Provide the [X, Y] coordinate of the cell's center where the given text is located.  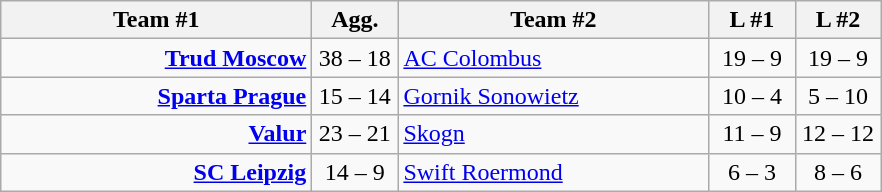
Skogn [554, 134]
38 – 18 [355, 58]
AC Colombus [554, 58]
14 – 9 [355, 172]
23 – 21 [355, 134]
8 – 6 [838, 172]
SC Leipzig [156, 172]
Sparta Prague [156, 96]
12 – 12 [838, 134]
Trud Moscow [156, 58]
L #2 [838, 20]
Team #2 [554, 20]
Team #1 [156, 20]
5 – 10 [838, 96]
Gornik Sonowietz [554, 96]
Valur [156, 134]
Swift Roermond [554, 172]
11 – 9 [752, 134]
6 – 3 [752, 172]
10 – 4 [752, 96]
L #1 [752, 20]
Agg. [355, 20]
15 – 14 [355, 96]
